Return [x, y] of the center of cell containing provided text 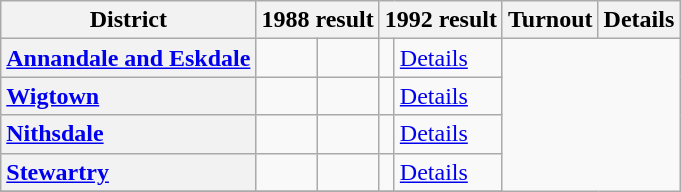
Stewartry [128, 172]
Wigtown [128, 96]
Nithsdale [128, 134]
1992 result [440, 20]
District [128, 20]
1988 result [318, 20]
Turnout [550, 20]
Annandale and Eskdale [128, 58]
